Search for the cell housing the specified text and yield its [X, Y] center coordinate. 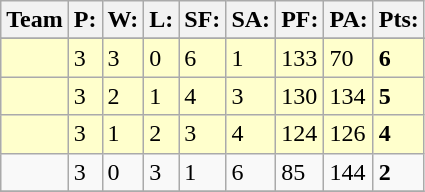
130 [300, 96]
SA: [251, 20]
144 [348, 172]
SF: [202, 20]
133 [300, 58]
70 [348, 58]
W: [123, 20]
PF: [300, 20]
L: [162, 20]
85 [300, 172]
134 [348, 96]
126 [348, 134]
124 [300, 134]
Team [35, 20]
Pts: [398, 20]
P: [85, 20]
5 [398, 96]
PA: [348, 20]
